Scan for the cell matching the given text and deliver its [x, y] coordinate at center. 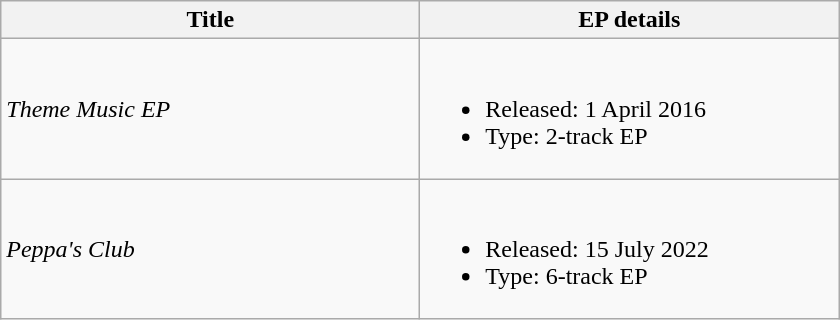
Title [210, 20]
Released: 15 July 2022Type: 6-track EP [630, 249]
Released: 1 April 2016Type: 2-track EP [630, 109]
Theme Music EP [210, 109]
Peppa's Club [210, 249]
EP details [630, 20]
